Identify which cell holds the provided text, then report its [X, Y] central coordinate. 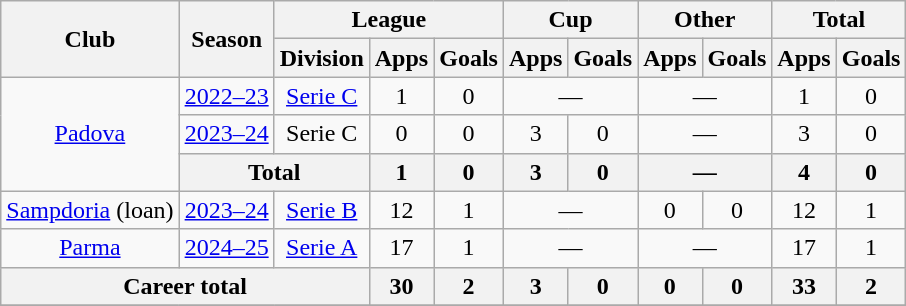
Other [705, 20]
Serie B [322, 210]
4 [804, 172]
Parma [90, 248]
Serie A [322, 248]
Padova [90, 134]
30 [401, 286]
Season [226, 39]
Division [322, 58]
2024–25 [226, 248]
2022–23 [226, 96]
Sampdoria (loan) [90, 210]
33 [804, 286]
Cup [570, 20]
League [388, 20]
Career total [186, 286]
Club [90, 39]
